Provide the [x, y] coordinate of the cell's center where the given text is located.  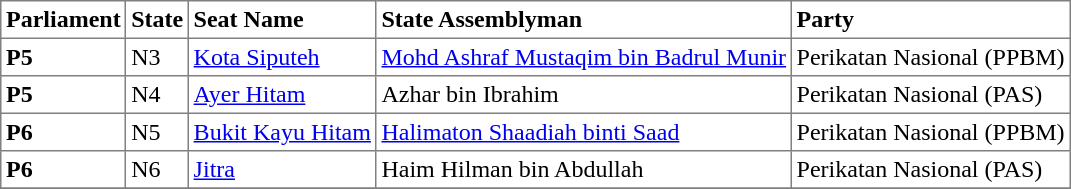
Parliament [64, 20]
Mohd Ashraf Mustaqim bin Badrul Munir [584, 57]
Party [930, 20]
State [157, 20]
N6 [157, 170]
State Assemblyman [584, 20]
Bukit Kayu Hitam [282, 132]
Seat Name [282, 20]
Azhar bin Ibrahim [584, 95]
Jitra [282, 170]
N5 [157, 132]
Halimaton Shaadiah binti Saad [584, 132]
N3 [157, 57]
N4 [157, 95]
Kota Siputeh [282, 57]
Ayer Hitam [282, 95]
Haim Hilman bin Abdullah [584, 170]
